Pinpoint the cell where the given text exists, returning its (X, Y) midpoint coordinate. 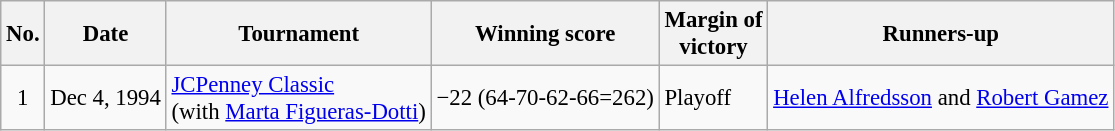
No. (23, 34)
Margin ofvictory (714, 34)
1 (23, 98)
Helen Alfredsson and Robert Gamez (941, 98)
Tournament (298, 34)
−22 (64-70-62-66=262) (545, 98)
Playoff (714, 98)
Dec 4, 1994 (106, 98)
Runners-up (941, 34)
Winning score (545, 34)
JCPenney Classic(with Marta Figueras-Dotti) (298, 98)
Date (106, 34)
